From the cell containing the given text, extract its center point as [x, y] coordinate. 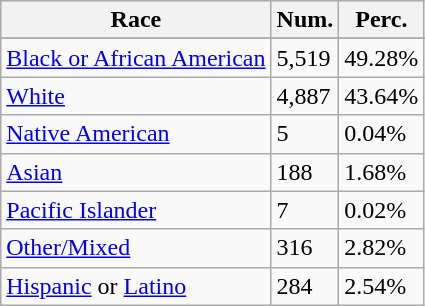
Black or African American [136, 58]
0.02% [382, 210]
5,519 [305, 58]
284 [305, 286]
1.68% [382, 172]
White [136, 96]
Native American [136, 134]
Perc. [382, 20]
2.82% [382, 248]
Other/Mixed [136, 248]
4,887 [305, 96]
Hispanic or Latino [136, 286]
Num. [305, 20]
316 [305, 248]
49.28% [382, 58]
2.54% [382, 286]
7 [305, 210]
5 [305, 134]
43.64% [382, 96]
0.04% [382, 134]
Pacific Islander [136, 210]
188 [305, 172]
Race [136, 20]
Asian [136, 172]
